Extract the [X, Y] coordinate from the center of the cell holding the provided text.  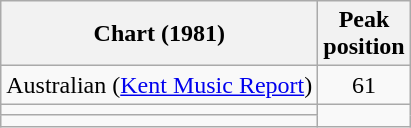
Peakposition [364, 34]
Chart (1981) [160, 34]
61 [364, 85]
Australian (Kent Music Report) [160, 85]
